Locate the cell with the specified text and output its (x, y) center coordinate. 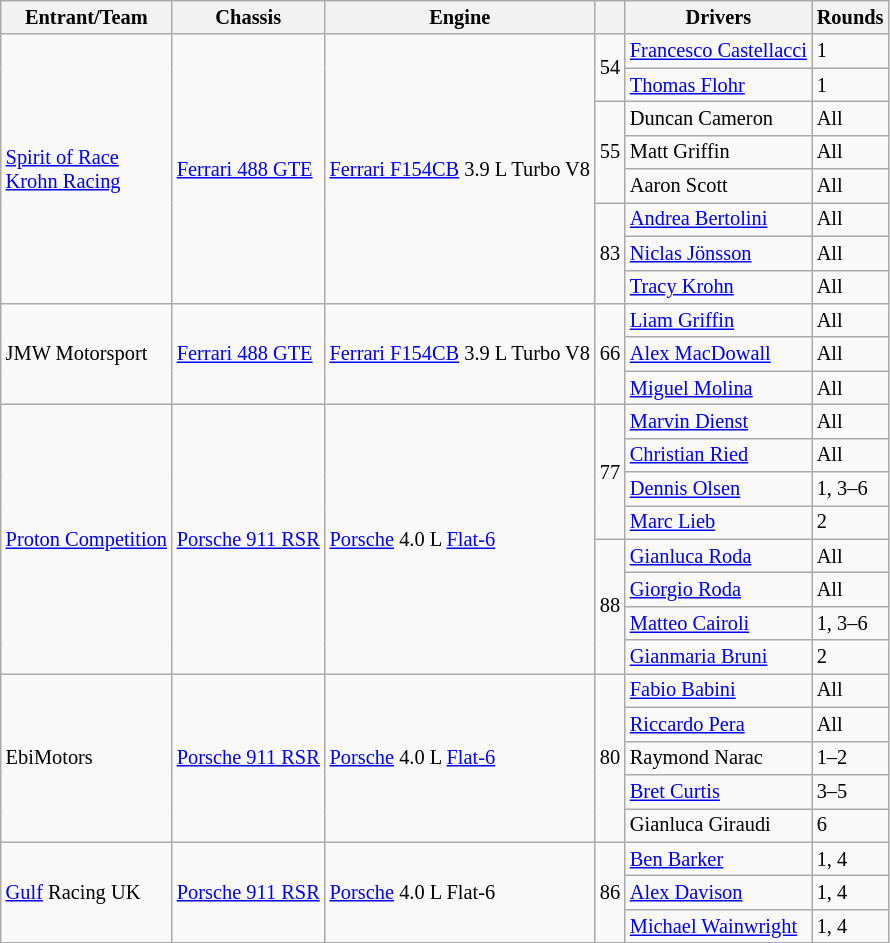
Thomas Flohr (718, 85)
Christian Ried (718, 455)
Fabio Babini (718, 690)
Alex MacDowall (718, 354)
Entrant/Team (86, 17)
Gianmaria Bruni (718, 657)
Alex Davison (718, 892)
66 (610, 354)
Gulf Racing UK (86, 892)
Andrea Bertolini (718, 219)
Liam Griffin (718, 320)
Engine (460, 17)
86 (610, 892)
Gianluca Giraudi (718, 825)
EbiMotors (86, 757)
JMW Motorsport (86, 354)
Spirit of Race Krohn Racing (86, 168)
80 (610, 757)
Chassis (248, 17)
Ben Barker (718, 859)
3–5 (850, 791)
Dennis Olsen (718, 489)
1–2 (850, 758)
54 (610, 68)
Marc Lieb (718, 522)
Giorgio Roda (718, 589)
Aaron Scott (718, 186)
Raymond Narac (718, 758)
77 (610, 472)
Riccardo Pera (718, 724)
55 (610, 152)
Drivers (718, 17)
Tracy Krohn (718, 287)
6 (850, 825)
Gianluca Roda (718, 556)
Miguel Molina (718, 388)
Matt Griffin (718, 152)
Marvin Dienst (718, 421)
Duncan Cameron (718, 118)
88 (610, 606)
Rounds (850, 17)
Francesco Castellacci (718, 51)
Michael Wainwright (718, 926)
Bret Curtis (718, 791)
Niclas Jönsson (718, 253)
83 (610, 252)
Matteo Cairoli (718, 623)
Proton Competition (86, 538)
